Pinpoint the cell where the given text exists, returning its (x, y) midpoint coordinate. 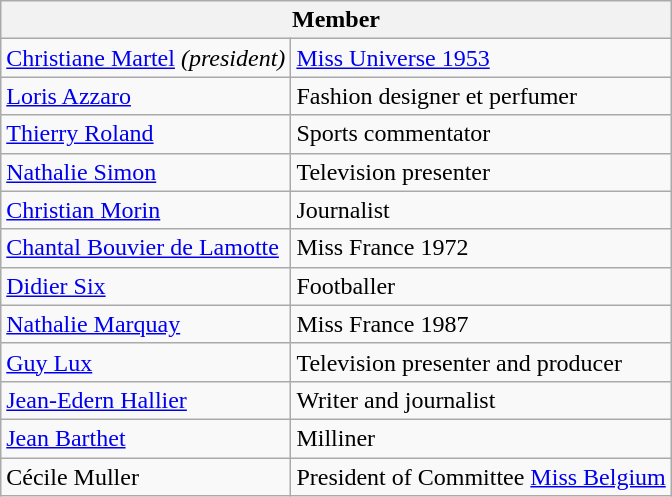
Didier Six (146, 286)
Milliner (481, 438)
Jean Barthet (146, 438)
Nathalie Marquay (146, 324)
Miss Universe 1953 (481, 58)
Guy Lux (146, 362)
Writer and journalist (481, 400)
Television presenter and producer (481, 362)
Loris Azzaro (146, 96)
Thierry Roland (146, 134)
Jean-Edern Hallier (146, 400)
President of Committee Miss Belgium (481, 477)
Miss France 1972 (481, 248)
Christian Morin (146, 210)
Sports commentator (481, 134)
Fashion designer et perfumer (481, 96)
Journalist (481, 210)
Cécile Muller (146, 477)
Footballer (481, 286)
Television presenter (481, 172)
Christiane Martel (president) (146, 58)
Chantal Bouvier de Lamotte (146, 248)
Nathalie Simon (146, 172)
Member (336, 20)
Miss France 1987 (481, 324)
